Output the (X, Y) coordinate of the center of the cell containing the given text.  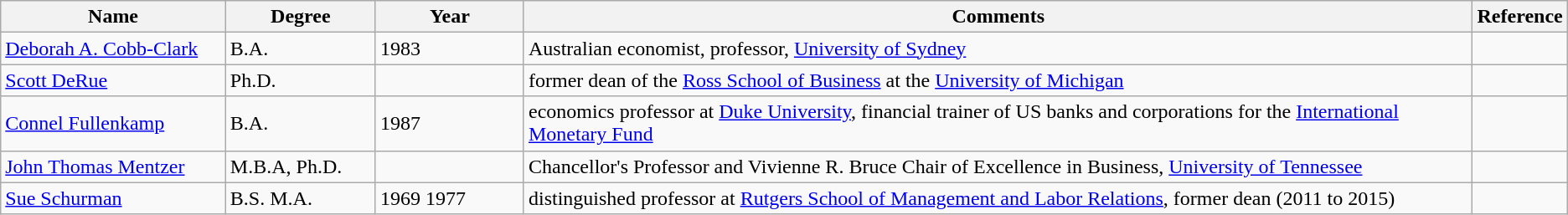
distinguished professor at Rutgers School of Management and Labor Relations, former dean (2011 to 2015) (998, 198)
Name (114, 17)
economics professor at Duke University, financial trainer of US banks and corporations for the International Monetary Fund (998, 124)
Sue Schurman (114, 198)
former dean of the Ross School of Business at the University of Michigan (998, 80)
Ph.D. (300, 80)
M.B.A, Ph.D. (300, 166)
B.S. M.A. (300, 198)
1987 (449, 124)
Scott DeRue (114, 80)
Reference (1519, 17)
Deborah A. Cobb-Clark (114, 49)
John Thomas Mentzer (114, 166)
Chancellor's Professor and Vivienne R. Bruce Chair of Excellence in Business, University of Tennessee (998, 166)
1969 1977 (449, 198)
Comments (998, 17)
Connel Fullenkamp (114, 124)
Year (449, 17)
Australian economist, professor, University of Sydney (998, 49)
1983 (449, 49)
Degree (300, 17)
